Output the (x, y) coordinate of the center of the cell containing the given text.  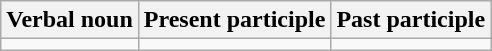
Verbal noun (70, 20)
Past participle (411, 20)
Present participle (234, 20)
